Provide the [X, Y] coordinate of the cell's center where the given text is located.  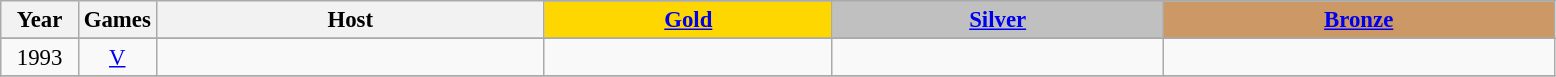
Games [117, 20]
Year [40, 20]
Silver [998, 20]
Bronze [1358, 20]
Host [350, 20]
1993 [40, 58]
Gold [688, 20]
V [117, 58]
